Identify which cell holds the provided text, then report its (X, Y) central coordinate. 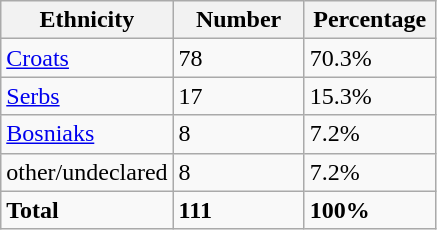
Ethnicity (87, 20)
Bosniaks (87, 134)
100% (370, 210)
Total (87, 210)
Number (238, 20)
70.3% (370, 58)
Percentage (370, 20)
111 (238, 210)
78 (238, 58)
other/undeclared (87, 172)
Croats (87, 58)
15.3% (370, 96)
17 (238, 96)
Serbs (87, 96)
